Find where the given text appears and provide that cell's center as (X, Y) coordinate. 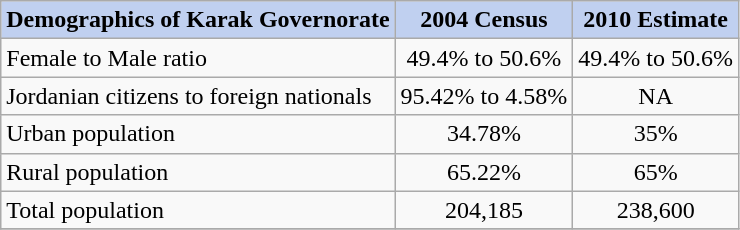
Demographics of Karak Governorate (198, 20)
34.78% (484, 134)
2004 Census (484, 20)
NA (656, 96)
65% (656, 172)
204,185 (484, 210)
Rural population (198, 172)
Urban population (198, 134)
2010 Estimate (656, 20)
Total population (198, 210)
65.22% (484, 172)
35% (656, 134)
95.42% to 4.58% (484, 96)
Female to Male ratio (198, 58)
238,600 (656, 210)
Jordanian citizens to foreign nationals (198, 96)
